Extract the (X, Y) coordinate from the center of the cell holding the provided text.  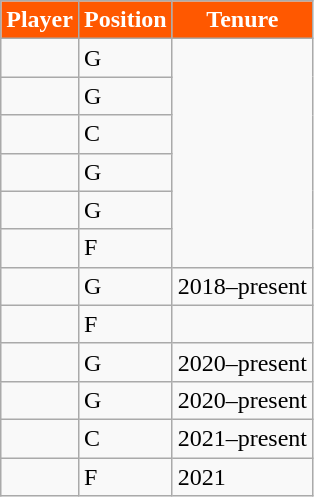
Player (40, 20)
2021 (242, 477)
2021–present (242, 438)
Tenure (242, 20)
2018–present (242, 286)
Position (125, 20)
